Return [x, y] of the center of cell containing provided text 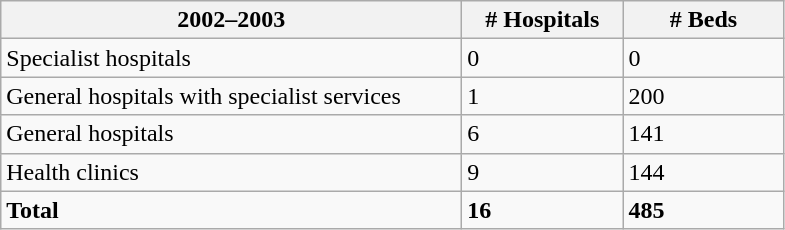
Health clinics [232, 172]
1 [542, 96]
General hospitals with specialist services [232, 96]
# Beds [704, 20]
144 [704, 172]
2002–2003 [232, 20]
200 [704, 96]
Specialist hospitals [232, 58]
485 [704, 210]
6 [542, 134]
141 [704, 134]
9 [542, 172]
16 [542, 210]
General hospitals [232, 134]
Total [232, 210]
# Hospitals [542, 20]
